Provide the [X, Y] coordinate of the cell's center where the given text is located.  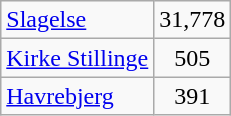
391 [192, 96]
Slagelse [78, 20]
Kirke Stillinge [78, 58]
505 [192, 58]
Havrebjerg [78, 96]
31,778 [192, 20]
